Return the [x, y] coordinate for the center point of the cell that contains the specified text.  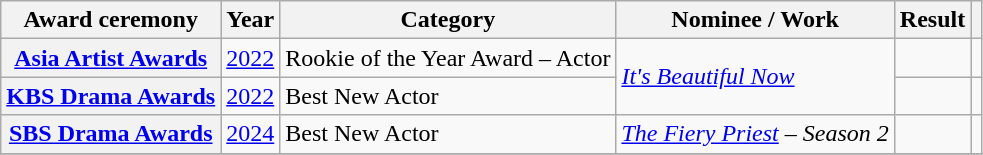
KBS Drama Awards [111, 96]
2024 [250, 134]
It's Beautiful Now [755, 77]
Result [932, 20]
Category [448, 20]
The Fiery Priest – Season 2 [755, 134]
Asia Artist Awards [111, 58]
Rookie of the Year Award – Actor [448, 58]
SBS Drama Awards [111, 134]
Award ceremony [111, 20]
Year [250, 20]
Nominee / Work [755, 20]
